Determine the (X, Y) coordinate at the center of the cell enclosing the given text.  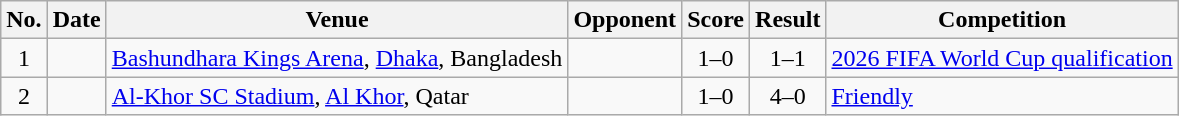
No. (24, 20)
Competition (1002, 20)
Friendly (1002, 96)
Bashundhara Kings Arena, Dhaka, Bangladesh (337, 58)
Opponent (625, 20)
1–1 (788, 58)
Date (76, 20)
Venue (337, 20)
Result (788, 20)
2 (24, 96)
Score (716, 20)
2026 FIFA World Cup qualification (1002, 58)
4–0 (788, 96)
1 (24, 58)
Al-Khor SC Stadium, Al Khor, Qatar (337, 96)
